Identify which cell holds the provided text, then report its (X, Y) central coordinate. 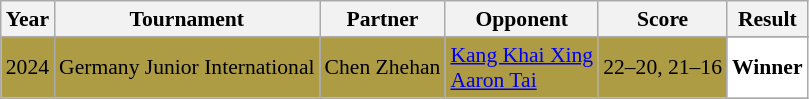
Partner (383, 19)
2024 (28, 68)
Winner (768, 68)
Year (28, 19)
Tournament (187, 19)
Result (768, 19)
22–20, 21–16 (662, 68)
Kang Khai Xing Aaron Tai (522, 68)
Germany Junior International (187, 68)
Opponent (522, 19)
Chen Zhehan (383, 68)
Score (662, 19)
